Determine the [X, Y] coordinate at the center of the cell enclosing the given text.  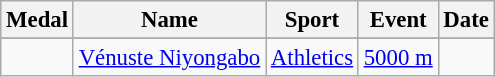
Medal [38, 20]
Sport [312, 20]
5000 m [398, 58]
Athletics [312, 58]
Event [398, 20]
Date [466, 20]
Name [169, 20]
Vénuste Niyongabo [169, 58]
